Output the [X, Y] coordinate of the center of the cell containing the given text.  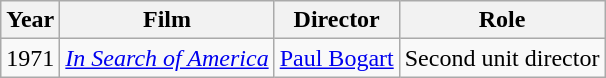
Second unit director [502, 58]
Paul Bogart [336, 58]
Director [336, 20]
Role [502, 20]
Film [167, 20]
Year [30, 20]
In Search of America [167, 58]
1971 [30, 58]
